Identify which cell holds the provided text, then report its (x, y) central coordinate. 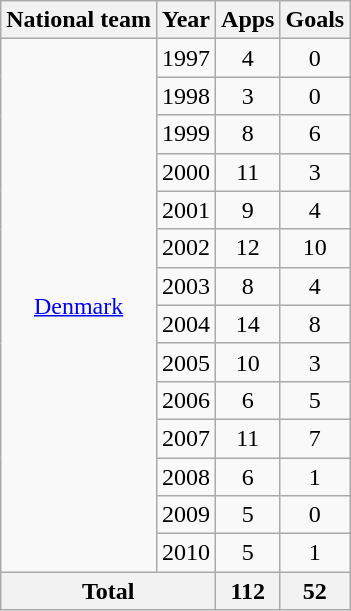
1997 (186, 58)
Total (108, 591)
7 (315, 438)
12 (248, 248)
112 (248, 591)
2005 (186, 362)
2006 (186, 400)
2000 (186, 172)
2007 (186, 438)
Year (186, 20)
Apps (248, 20)
1998 (186, 96)
2010 (186, 553)
1999 (186, 134)
52 (315, 591)
2001 (186, 210)
Denmark (79, 306)
National team (79, 20)
Goals (315, 20)
2008 (186, 477)
2004 (186, 324)
2009 (186, 515)
14 (248, 324)
9 (248, 210)
2002 (186, 248)
2003 (186, 286)
